Provide the [X, Y] coordinate of the cell's center where the given text is located.  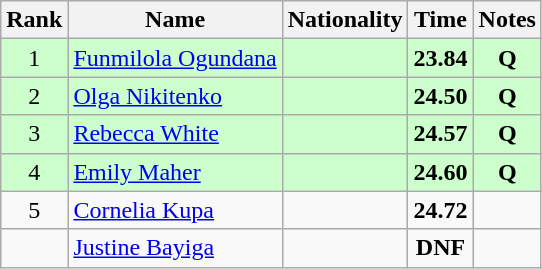
Justine Bayiga [175, 248]
DNF [440, 248]
1 [34, 58]
5 [34, 210]
3 [34, 134]
Time [440, 20]
23.84 [440, 58]
Rebecca White [175, 134]
24.57 [440, 134]
Emily Maher [175, 172]
Funmilola Ogundana [175, 58]
Notes [507, 20]
24.50 [440, 96]
4 [34, 172]
Nationality [345, 20]
24.72 [440, 210]
Cornelia Kupa [175, 210]
Name [175, 20]
2 [34, 96]
Olga Nikitenko [175, 96]
24.60 [440, 172]
Rank [34, 20]
